Return the [X, Y] coordinate for the center point of the cell that contains the specified text.  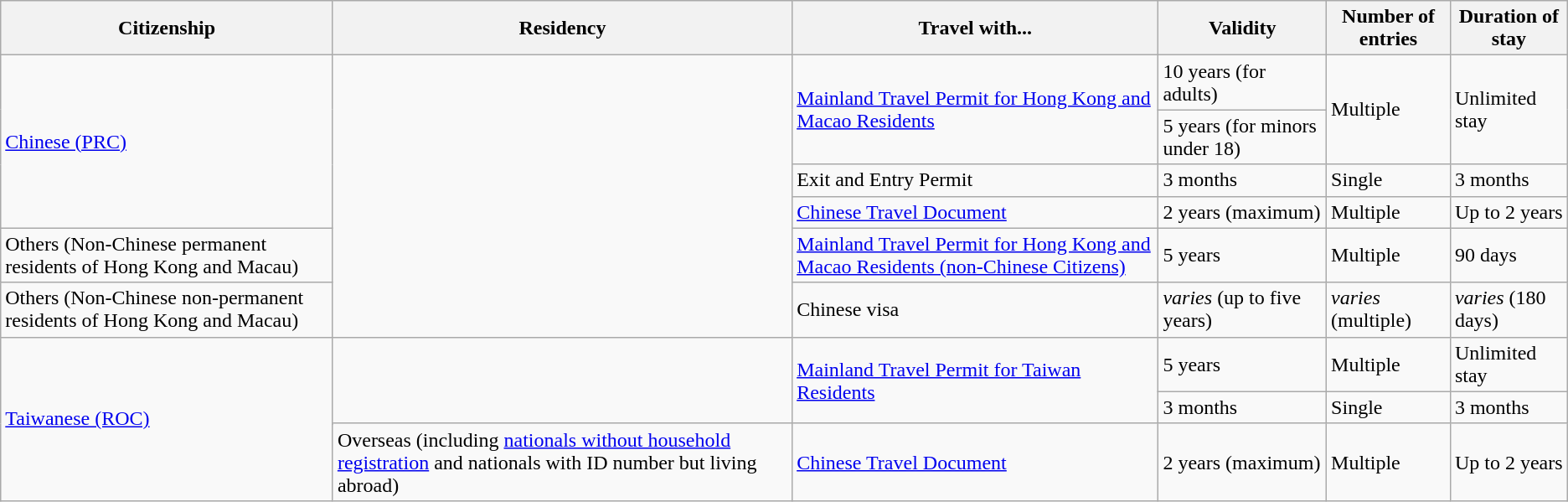
Taiwanese (ROC) [168, 419]
varies (up to five years) [1243, 310]
Residency [562, 28]
Chinese visa [975, 310]
Number of entries [1389, 28]
Others (Non-Chinese permanent residents of Hong Kong and Macau) [168, 255]
Overseas (including nationals without household registration and nationals with ID number but living abroad) [562, 462]
Validity [1243, 28]
Duration of stay [1509, 28]
Exit and Entry Permit [975, 180]
Chinese (PRC) [168, 142]
5 years (for minors under 18) [1243, 137]
10 years (for adults) [1243, 82]
Citizenship [168, 28]
varies (multiple) [1389, 310]
Mainland Travel Permit for Taiwan Residents [975, 380]
Mainland Travel Permit for Hong Kong and Macao Residents [975, 110]
Mainland Travel Permit for Hong Kong and Macao Residents (non-Chinese Citizens) [975, 255]
Travel with... [975, 28]
varies (180 days) [1509, 310]
90 days [1509, 255]
Others (Non-Chinese non-permanent residents of Hong Kong and Macau) [168, 310]
